From the cell containing the given text, extract its center point as (x, y) coordinate. 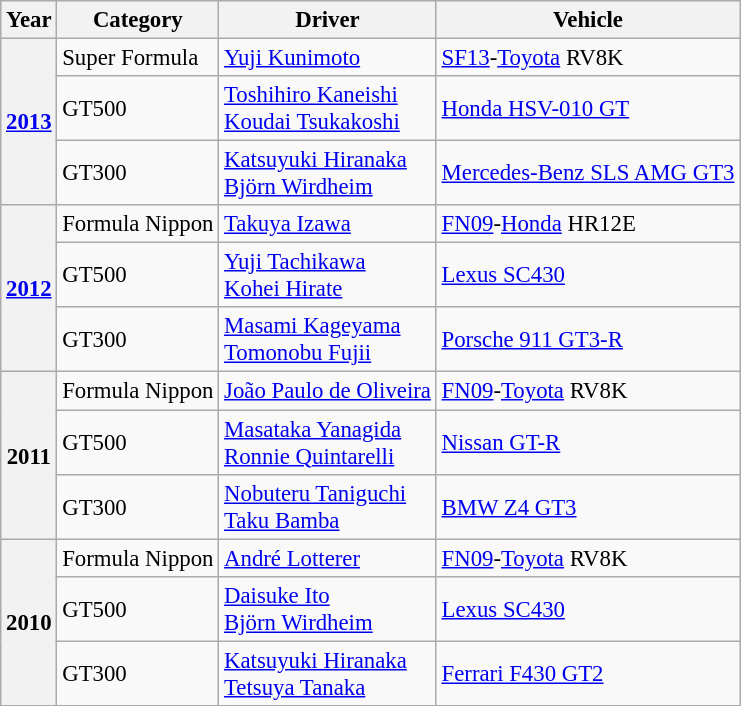
Masataka Yanagida Ronnie Quintarelli (328, 442)
Toshihiro Kaneishi Koudai Tsukakoshi (328, 108)
Driver (328, 20)
Yuji Tachikawa Kohei Hirate (328, 276)
Takuya Izawa (328, 224)
Nissan GT-R (588, 442)
SF13-Toyota RV8K (588, 58)
Honda HSV-010 GT (588, 108)
Mercedes-Benz SLS AMG GT3 (588, 174)
Category (138, 20)
Katsuyuki Hiranaka Tetsuya Tanaka (328, 674)
André Lotterer (328, 558)
2010 (29, 622)
2011 (29, 456)
2013 (29, 122)
Daisuke Ito Björn Wirdheim (328, 608)
Year (29, 20)
Masami Kageyama Tomonobu Fujii (328, 340)
Vehicle (588, 20)
Porsche 911 GT3-R (588, 340)
Katsuyuki Hiranaka Björn Wirdheim (328, 174)
Nobuteru Taniguchi Taku Bamba (328, 506)
Super Formula (138, 58)
Yuji Kunimoto (328, 58)
Ferrari F430 GT2 (588, 674)
João Paulo de Oliveira (328, 391)
BMW Z4 GT3 (588, 506)
FN09-Honda HR12E (588, 224)
2012 (29, 288)
